Determine the (x, y) coordinate at the center of the cell enclosing the given text.  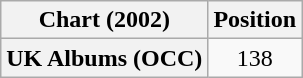
Chart (2002) (104, 20)
138 (255, 58)
Position (255, 20)
UK Albums (OCC) (104, 58)
